Search for the cell housing the specified text and yield its [X, Y] center coordinate. 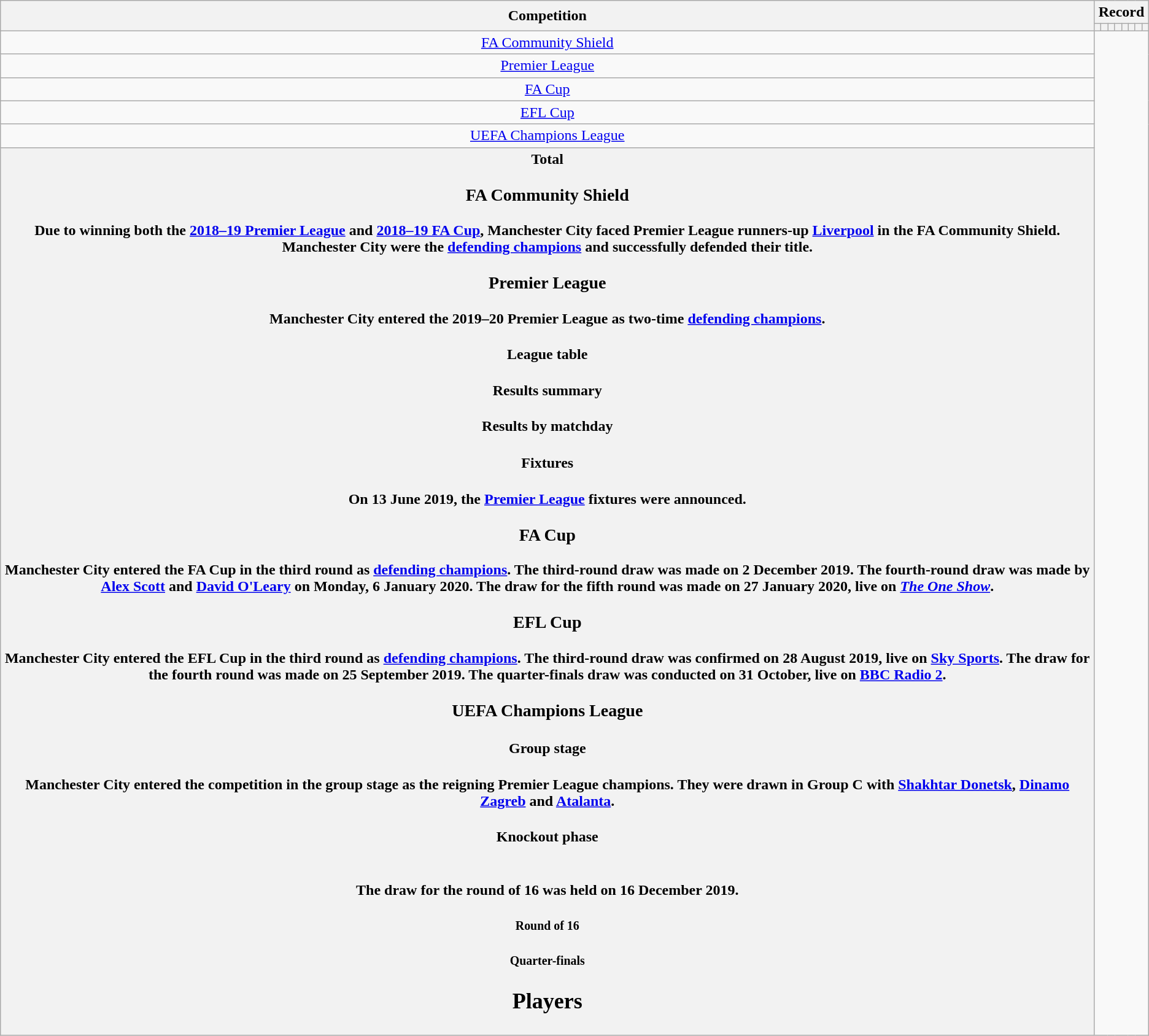
UEFA Champions League [547, 136]
FA Community Shield [547, 42]
EFL Cup [547, 112]
Competition [547, 16]
Record [1121, 12]
FA Cup [547, 89]
Premier League [547, 66]
